Return the [X, Y] coordinate for the center point of the cell that contains the specified text.  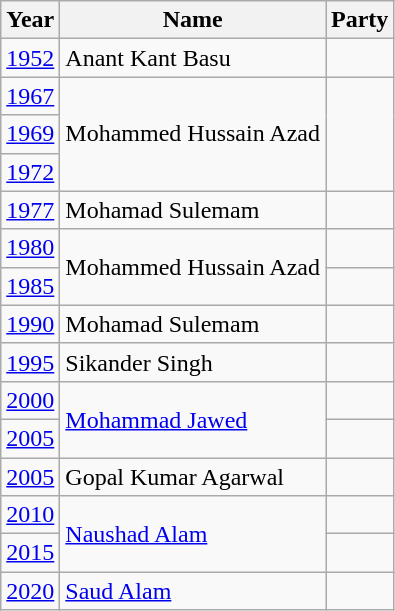
1952 [30, 58]
Gopal Kumar Agarwal [193, 477]
Sikander Singh [193, 362]
Saud Alam [193, 591]
1985 [30, 286]
2000 [30, 400]
1972 [30, 172]
1990 [30, 324]
1995 [30, 362]
1980 [30, 248]
Name [193, 20]
2010 [30, 515]
1969 [30, 134]
1967 [30, 96]
2015 [30, 553]
Year [30, 20]
Party [360, 20]
2020 [30, 591]
Naushad Alam [193, 534]
Anant Kant Basu [193, 58]
Mohammad Jawed [193, 419]
1977 [30, 210]
